Scan for the cell matching the given text and deliver its [x, y] coordinate at center. 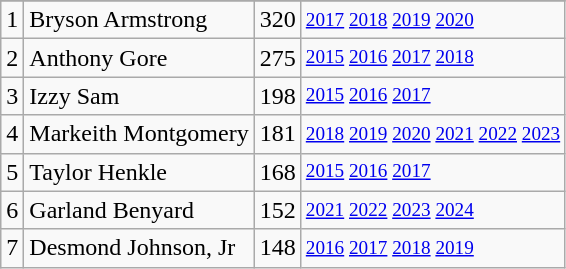
198 [278, 96]
2018 2019 2020 2021 2022 2023 [433, 134]
4 [12, 134]
1 [12, 20]
5 [12, 172]
168 [278, 172]
181 [278, 134]
Taylor Henkle [139, 172]
Izzy Sam [139, 96]
Markeith Montgomery [139, 134]
152 [278, 210]
2021 2022 2023 2024 [433, 210]
275 [278, 58]
6 [12, 210]
Garland Benyard [139, 210]
Anthony Gore [139, 58]
2017 2018 2019 2020 [433, 20]
2016 2017 2018 2019 [433, 248]
7 [12, 248]
2015 2016 2017 2018 [433, 58]
Desmond Johnson, Jr [139, 248]
3 [12, 96]
320 [278, 20]
Bryson Armstrong [139, 20]
2 [12, 58]
148 [278, 248]
